Find where the given text appears and provide that cell's center as (x, y) coordinate. 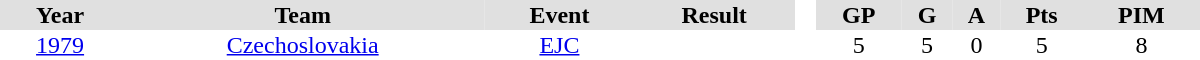
Event (559, 15)
Result (714, 15)
Team (302, 15)
PIM (1142, 15)
Pts (1041, 15)
G (926, 15)
EJC (559, 45)
Year (60, 15)
GP (859, 15)
0 (977, 45)
8 (1142, 45)
A (977, 15)
1979 (60, 45)
Czechoslovakia (302, 45)
